Locate the cell with the specified text and output its [X, Y] center coordinate. 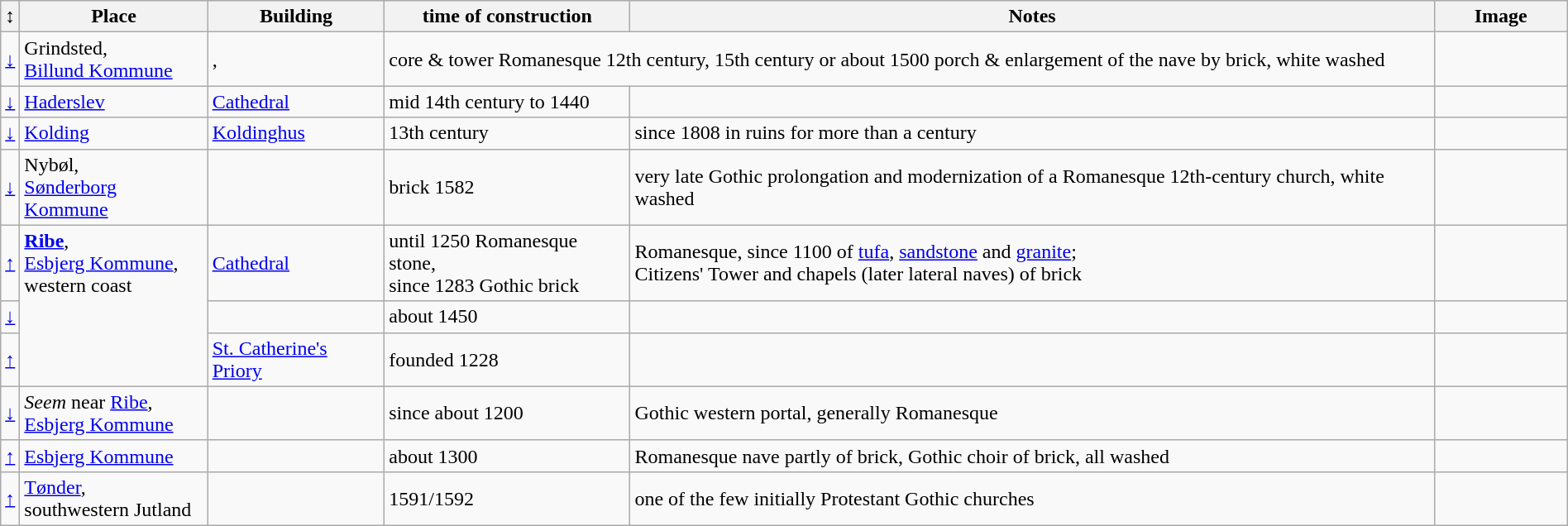
, [296, 60]
Romanesque nave partly of brick, Gothic choir of brick, all washed [1032, 456]
about 1300 [508, 456]
Esbjerg Kommune [114, 456]
Romanesque, since 1100 of tufa, sandstone and granite;Citizens' Tower and chapels (later lateral naves) of brick [1032, 263]
time of construction [508, 17]
St. Catherine's Priory [296, 359]
1591/1592 [508, 498]
Gothic western portal, generally Romanesque [1032, 414]
brick 1582 [508, 187]
Ribe, Esbjerg Kommune,western coast [114, 306]
one of the few initially Protestant Gothic churches [1032, 498]
Seem near Ribe,Esbjerg Kommune [114, 414]
↕ [10, 17]
Building [296, 17]
Place [114, 17]
since 1808 in ruins for more than a century [1032, 133]
mid 14th century to 1440 [508, 102]
Grindsted,Billund Kommune [114, 60]
Notes [1032, 17]
Image [1500, 17]
since about 1200 [508, 414]
Kolding [114, 133]
Nybøl,Sønderborg Kommune [114, 187]
core & tower Romanesque 12th century, 15th century or about 1500 porch & enlargement of the nave by brick, white washed [910, 60]
founded 1228 [508, 359]
about 1450 [508, 317]
Tønder, southwestern Jutland [114, 498]
13th century [508, 133]
Koldinghus [296, 133]
very late Gothic prolongation and modernization of a Romanesque 12th-century church, white washed [1032, 187]
until 1250 Romanesque stone,since 1283 Gothic brick [508, 263]
Haderslev [114, 102]
